From the cell containing the given text, extract its center point as [x, y] coordinate. 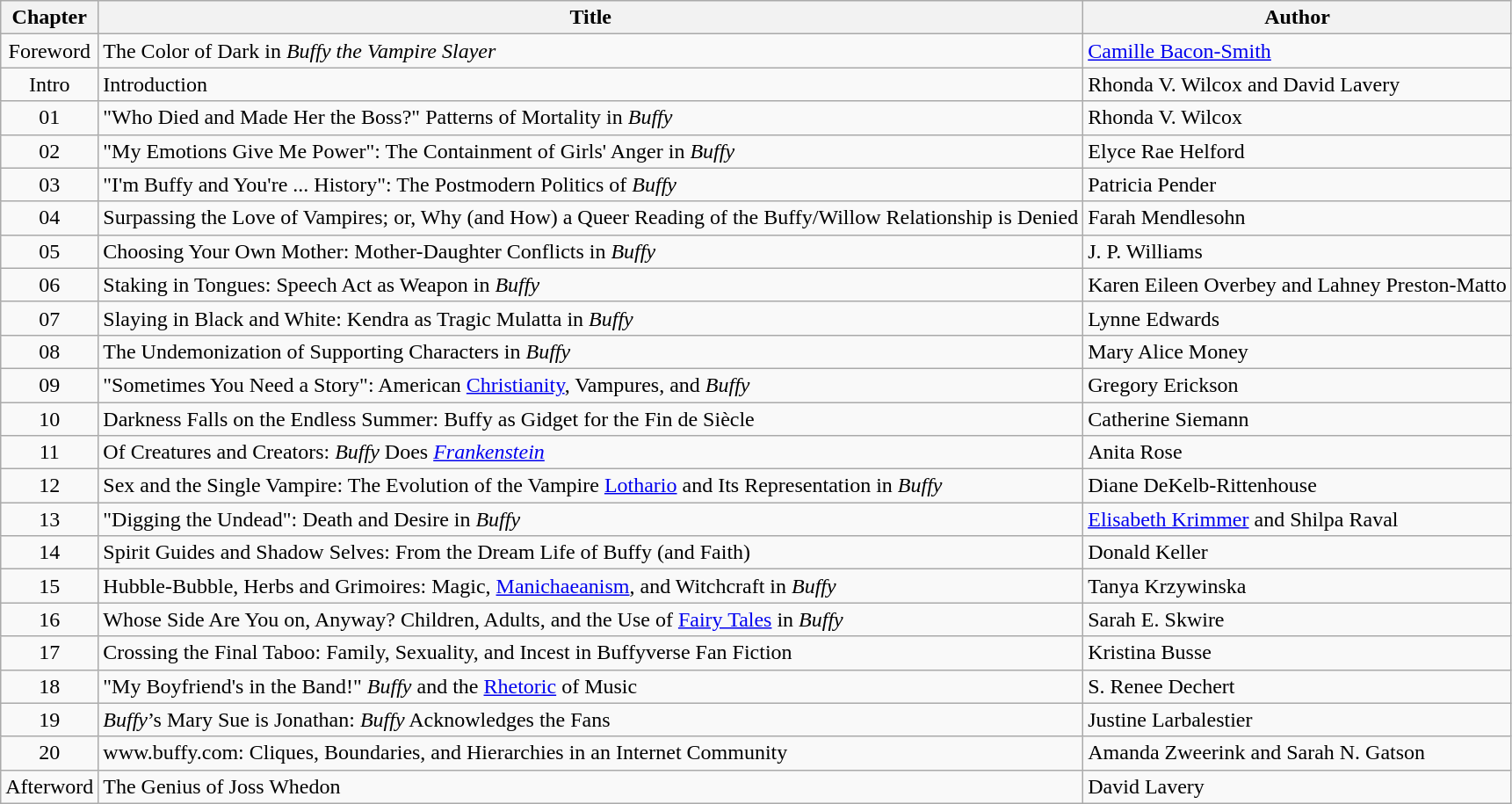
Catherine Siemann [1298, 419]
Elisabeth Krimmer and Shilpa Raval [1298, 519]
02 [49, 151]
Rhonda V. Wilcox [1298, 118]
15 [49, 586]
Gregory Erickson [1298, 385]
Sarah E. Skwire [1298, 619]
Introduction [590, 84]
Foreword [49, 51]
Mary Alice Money [1298, 351]
Title [590, 18]
01 [49, 118]
Slaying in Black and White: Kendra as Tragic Mulatta in Buffy [590, 318]
Of Creatures and Creators: Buffy Does Frankenstein [590, 453]
Hubble-Bubble, Herbs and Grimoires: Magic, Manichaeanism, and Witchcraft in Buffy [590, 586]
Author [1298, 18]
Whose Side Are You on, Anyway? Children, Adults, and the Use of Fairy Tales in Buffy [590, 619]
Patricia Pender [1298, 185]
Justine Larbalestier [1298, 720]
Donald Keller [1298, 553]
Darkness Falls on the Endless Summer: Buffy as Gidget for the Fin de Siècle [590, 419]
Lynne Edwards [1298, 318]
"Digging the Undead": Death and Desire in Buffy [590, 519]
14 [49, 553]
Camille Bacon-Smith [1298, 51]
09 [49, 385]
16 [49, 619]
Spirit Guides and Shadow Selves: From the Dream Life of Buffy (and Faith) [590, 553]
Afterword [49, 786]
Amanda Zweerink and Sarah N. Gatson [1298, 753]
The Color of Dark in Buffy the Vampire Slayer [590, 51]
Surpassing the Love of Vampires; or, Why (and How) a Queer Reading of the Buffy/Willow Relationship is Denied [590, 218]
Farah Mendlesohn [1298, 218]
"My Boyfriend's in the Band!" Buffy and the Rhetoric of Music [590, 686]
03 [49, 185]
10 [49, 419]
20 [49, 753]
Kristina Busse [1298, 653]
Chapter [49, 18]
Elyce Rae Helford [1298, 151]
S. Renee Dechert [1298, 686]
05 [49, 251]
Buffy’s Mary Sue is Jonathan: Buffy Acknowledges the Fans [590, 720]
Anita Rose [1298, 453]
Diane DeKelb-Rittenhouse [1298, 486]
Choosing Your Own Mother: Mother-Daughter Conflicts in Buffy [590, 251]
The Genius of Joss Whedon [590, 786]
Crossing the Final Taboo: Family, Sexuality, and Incest in Buffyverse Fan Fiction [590, 653]
Intro [49, 84]
"Sometimes You Need a Story": American Christianity, Vampures, and Buffy [590, 385]
Karen Eileen Overbey and Lahney Preston-Matto [1298, 285]
"Who Died and Made Her the Boss?" Patterns of Mortality in Buffy [590, 118]
07 [49, 318]
13 [49, 519]
Tanya Krzywinska [1298, 586]
17 [49, 653]
David Lavery [1298, 786]
"My Emotions Give Me Power": The Containment of Girls' Anger in Buffy [590, 151]
04 [49, 218]
06 [49, 285]
11 [49, 453]
www.buffy.com: Cliques, Boundaries, and Hierarchies in an Internet Community [590, 753]
19 [49, 720]
Sex and the Single Vampire: The Evolution of the Vampire Lothario and Its Representation in Buffy [590, 486]
J. P. Williams [1298, 251]
08 [49, 351]
18 [49, 686]
Rhonda V. Wilcox and David Lavery [1298, 84]
"I'm Buffy and You're ... History": The Postmodern Politics of Buffy [590, 185]
Staking in Tongues: Speech Act as Weapon in Buffy [590, 285]
The Undemonization of Supporting Characters in Buffy [590, 351]
12 [49, 486]
